Return (X, Y) of the center of cell containing provided text 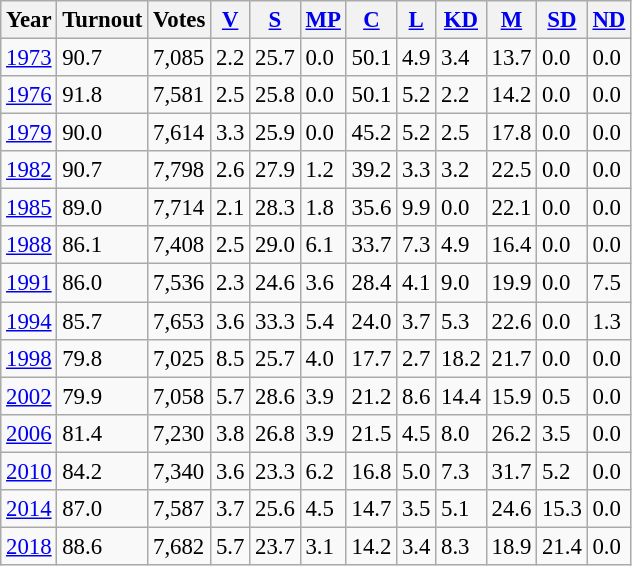
C (371, 20)
18.2 (461, 358)
29.0 (275, 245)
1985 (29, 208)
86.0 (102, 283)
1973 (29, 58)
79.8 (102, 358)
7,230 (180, 433)
14.4 (461, 396)
21.5 (371, 433)
2018 (29, 546)
9.9 (416, 208)
S (275, 20)
1.2 (323, 170)
33.7 (371, 245)
7,587 (180, 509)
Year (29, 20)
15.9 (511, 396)
8.0 (461, 433)
3.8 (230, 433)
2.6 (230, 170)
1991 (29, 283)
26.2 (511, 433)
2002 (29, 396)
5.4 (323, 321)
22.1 (511, 208)
3.1 (323, 546)
1976 (29, 95)
31.7 (511, 471)
L (416, 20)
28.4 (371, 283)
V (230, 20)
3.2 (461, 170)
5.3 (461, 321)
M (511, 20)
2.1 (230, 208)
84.2 (102, 471)
7,682 (180, 546)
7,085 (180, 58)
86.1 (102, 245)
15.3 (562, 509)
23.7 (275, 546)
17.7 (371, 358)
22.5 (511, 170)
23.3 (275, 471)
25.8 (275, 95)
8.3 (461, 546)
2010 (29, 471)
85.7 (102, 321)
MP (323, 20)
SD (562, 20)
28.3 (275, 208)
2.3 (230, 283)
87.0 (102, 509)
7,025 (180, 358)
7,340 (180, 471)
7,058 (180, 396)
7,614 (180, 133)
7.5 (609, 283)
7,653 (180, 321)
1979 (29, 133)
16.8 (371, 471)
88.6 (102, 546)
22.6 (511, 321)
89.0 (102, 208)
KD (461, 20)
90.0 (102, 133)
6.2 (323, 471)
79.9 (102, 396)
2014 (29, 509)
26.8 (275, 433)
21.7 (511, 358)
2.7 (416, 358)
1.8 (323, 208)
7,581 (180, 95)
13.7 (511, 58)
7,408 (180, 245)
14.7 (371, 509)
1998 (29, 358)
17.8 (511, 133)
1988 (29, 245)
45.2 (371, 133)
2006 (29, 433)
Votes (180, 20)
1982 (29, 170)
81.4 (102, 433)
7,714 (180, 208)
27.9 (275, 170)
7,536 (180, 283)
91.8 (102, 95)
19.9 (511, 283)
4.1 (416, 283)
21.2 (371, 396)
25.9 (275, 133)
1994 (29, 321)
39.2 (371, 170)
Turnout (102, 20)
33.3 (275, 321)
21.4 (562, 546)
4.0 (323, 358)
28.6 (275, 396)
35.6 (371, 208)
1.3 (609, 321)
24.0 (371, 321)
8.6 (416, 396)
5.0 (416, 471)
9.0 (461, 283)
5.1 (461, 509)
18.9 (511, 546)
7,798 (180, 170)
8.5 (230, 358)
16.4 (511, 245)
6.1 (323, 245)
ND (609, 20)
0.5 (562, 396)
25.6 (275, 509)
